For the text-containing cell, return its midpoint in (x, y) coordinate format. 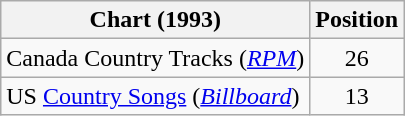
26 (357, 58)
Canada Country Tracks (RPM) (156, 58)
Chart (1993) (156, 20)
13 (357, 96)
US Country Songs (Billboard) (156, 96)
Position (357, 20)
